Capture the cell that displays the provided text and extract its (X, Y) central coordinate. 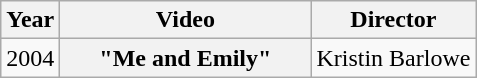
2004 (30, 58)
Year (30, 20)
"Me and Emily" (186, 58)
Video (186, 20)
Director (394, 20)
Kristin Barlowe (394, 58)
